Output the (X, Y) coordinate of the center of the cell containing the given text.  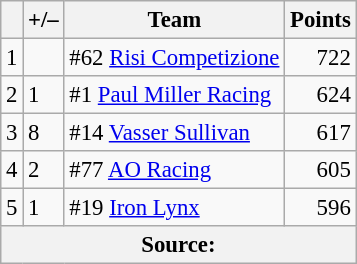
4 (12, 170)
Source: (178, 245)
5 (12, 208)
8 (44, 133)
722 (320, 58)
605 (320, 170)
3 (12, 133)
Team (174, 20)
617 (320, 133)
624 (320, 95)
Points (320, 20)
#19 Iron Lynx (174, 208)
596 (320, 208)
#14 Vasser Sullivan (174, 133)
+/– (44, 20)
#62 Risi Competizione (174, 58)
#1 Paul Miller Racing (174, 95)
#77 AO Racing (174, 170)
